Determine the (x, y) coordinate at the center of the cell enclosing the given text.  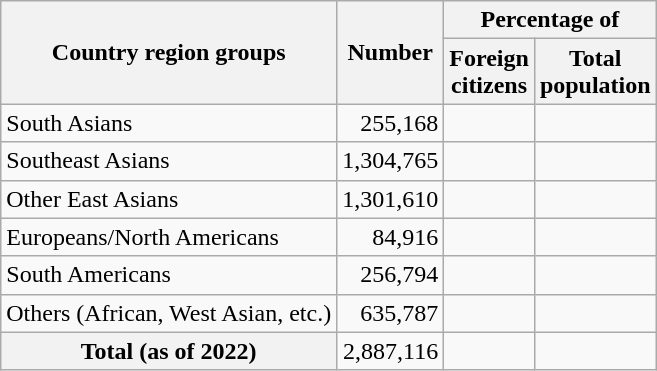
Europeans/North Americans (169, 237)
Country region groups (169, 52)
Southeast Asians (169, 161)
255,168 (390, 123)
South Americans (169, 275)
Number (390, 52)
1,304,765 (390, 161)
Percentage of (550, 20)
Foreigncitizens (490, 72)
Total (as of 2022) (169, 351)
Other East Asians (169, 199)
635,787 (390, 313)
84,916 (390, 237)
2,887,116 (390, 351)
Totalpopulation (595, 72)
1,301,610 (390, 199)
Others (African, West Asian, etc.) (169, 313)
256,794 (390, 275)
South Asians (169, 123)
